Extract the (x, y) coordinate from the center of the cell holding the provided text.  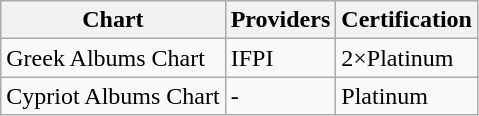
2×Platinum (407, 58)
Greek Albums Chart (113, 58)
- (280, 96)
IFPI (280, 58)
Platinum (407, 96)
Cypriot Albums Chart (113, 96)
Certification (407, 20)
Chart (113, 20)
Providers (280, 20)
